Search for the cell housing the specified text and yield its [x, y] center coordinate. 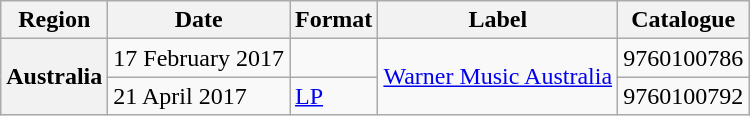
9760100786 [684, 58]
Label [498, 20]
Region [54, 20]
Australia [54, 77]
21 April 2017 [199, 96]
Warner Music Australia [498, 77]
LP [334, 96]
9760100792 [684, 96]
17 February 2017 [199, 58]
Catalogue [684, 20]
Format [334, 20]
Date [199, 20]
